Provide the [x, y] coordinate of the cell's center where the given text is located.  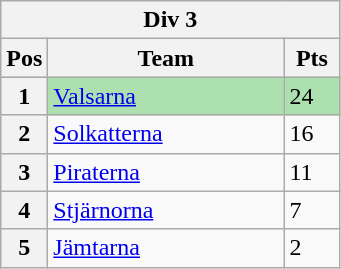
Solkatterna [166, 134]
Stjärnorna [166, 210]
3 [24, 172]
Valsarna [166, 96]
1 [24, 96]
4 [24, 210]
24 [312, 96]
5 [24, 248]
11 [312, 172]
16 [312, 134]
Jämtarna [166, 248]
Div 3 [170, 20]
Piraterna [166, 172]
Team [166, 58]
Pos [24, 58]
Pts [312, 58]
7 [312, 210]
